From the cell containing the given text, extract its center point as [X, Y] coordinate. 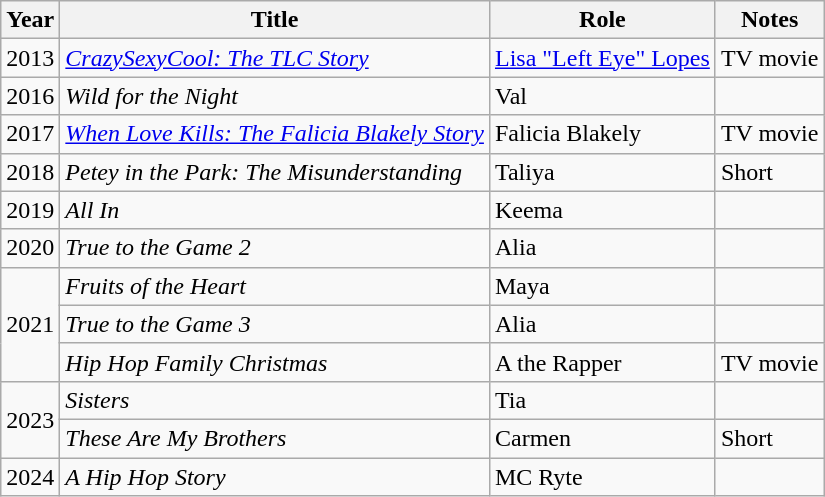
Carmen [602, 438]
MC Ryte [602, 477]
Taliya [602, 172]
Role [602, 20]
Hip Hop Family Christmas [275, 362]
A Hip Hop Story [275, 477]
Wild for the Night [275, 96]
Petey in the Park: The Misunderstanding [275, 172]
Year [30, 20]
True to the Game 2 [275, 248]
Lisa "Left Eye" Lopes [602, 58]
Falicia Blakely [602, 134]
2021 [30, 324]
Maya [602, 286]
All In [275, 210]
Val [602, 96]
True to the Game 3 [275, 324]
2013 [30, 58]
2020 [30, 248]
2016 [30, 96]
Notes [770, 20]
When Love Kills: The Falicia Blakely Story [275, 134]
2023 [30, 419]
CrazySexyCool: The TLC Story [275, 58]
Keema [602, 210]
Tia [602, 400]
2024 [30, 477]
2019 [30, 210]
2018 [30, 172]
A the Rapper [602, 362]
Title [275, 20]
Sisters [275, 400]
These Are My Brothers [275, 438]
Fruits of the Heart [275, 286]
2017 [30, 134]
